Extract the (x, y) coordinate from the center of the cell holding the provided text.  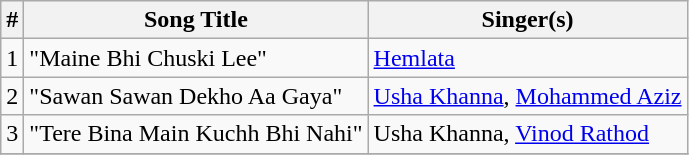
Hemlata (528, 58)
Usha Khanna, Vinod Rathod (528, 134)
1 (12, 58)
"Sawan Sawan Dekho Aa Gaya" (196, 96)
"Tere Bina Main Kuchh Bhi Nahi" (196, 134)
3 (12, 134)
Singer(s) (528, 20)
2 (12, 96)
Usha Khanna, Mohammed Aziz (528, 96)
# (12, 20)
"Maine Bhi Chuski Lee" (196, 58)
Song Title (196, 20)
